Find where the given text appears and provide that cell's center as [X, Y] coordinate. 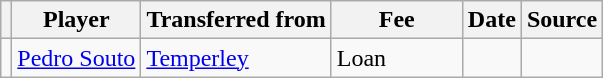
Fee [396, 20]
Player [76, 20]
Transferred from [236, 20]
Pedro Souto [76, 58]
Source [562, 20]
Date [492, 20]
Loan [396, 58]
Temperley [236, 58]
